For the text-containing cell, return its midpoint in (X, Y) coordinate format. 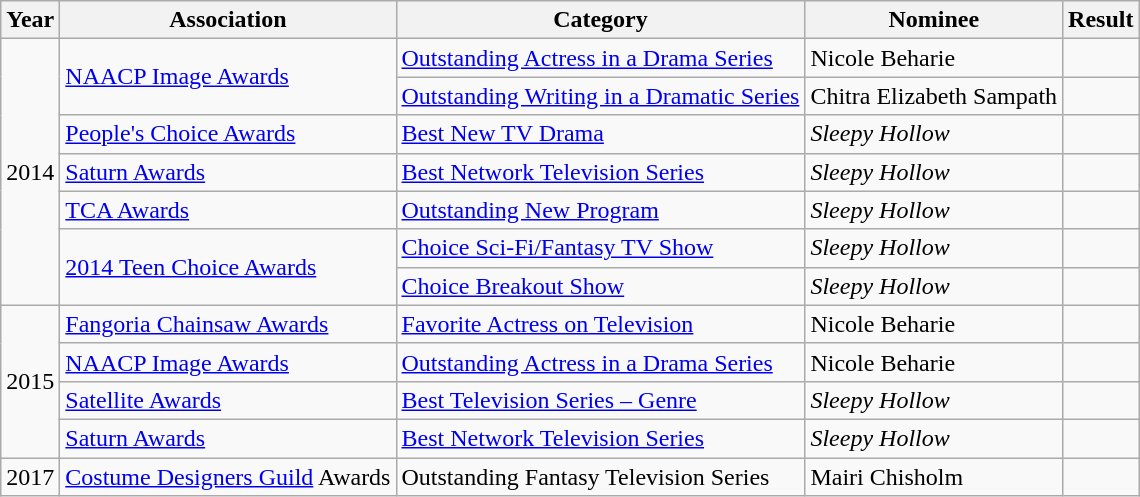
2017 (30, 477)
Outstanding Fantasy Television Series (600, 477)
Mairi Chisholm (934, 477)
2014 (30, 172)
Outstanding New Program (600, 210)
Best Television Series – Genre (600, 400)
Result (1101, 20)
Costume Designers Guild Awards (228, 477)
Year (30, 20)
Fangoria Chainsaw Awards (228, 324)
People's Choice Awards (228, 134)
Choice Sci-Fi/Fantasy TV Show (600, 248)
Chitra Elizabeth Sampath (934, 96)
Favorite Actress on Television (600, 324)
Satellite Awards (228, 400)
TCA Awards (228, 210)
Association (228, 20)
2014 Teen Choice Awards (228, 267)
Outstanding Writing in a Dramatic Series (600, 96)
Nominee (934, 20)
Choice Breakout Show (600, 286)
Best New TV Drama (600, 134)
2015 (30, 381)
Category (600, 20)
